Search for the cell housing the specified text and yield its [x, y] center coordinate. 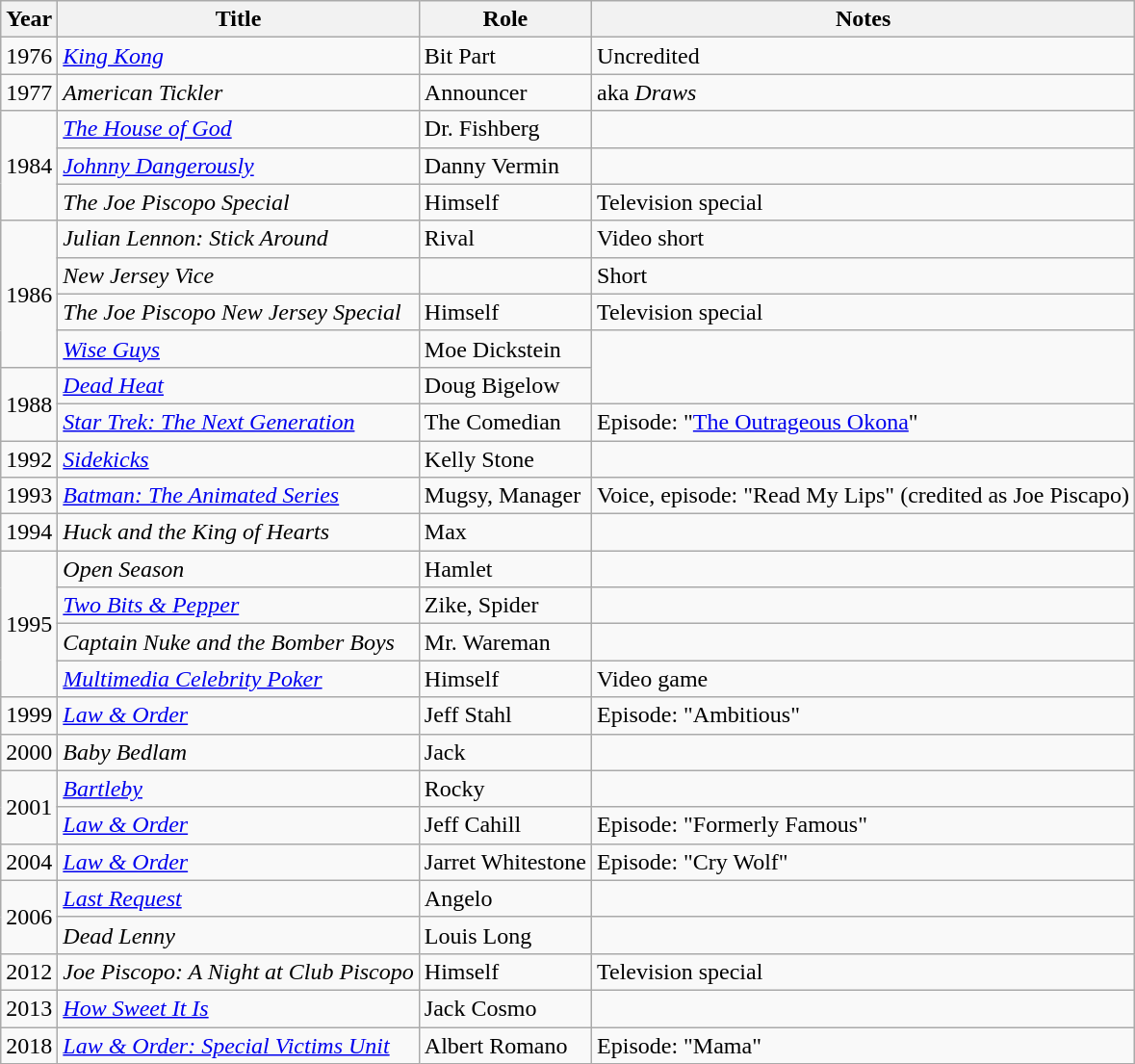
Jeff Cahill [504, 825]
The Joe Piscopo Special [239, 202]
Jack Cosmo [504, 1008]
1986 [29, 294]
Dead Heat [239, 385]
Doug Bigelow [504, 385]
Mr. Wareman [504, 642]
Louis Long [504, 935]
Episode: "The Outrageous Okona" [864, 422]
2012 [29, 972]
Rival [504, 239]
aka Draws [864, 92]
The House of God [239, 129]
1976 [29, 56]
Star Trek: The Next Generation [239, 422]
How Sweet It Is [239, 1008]
1994 [29, 532]
2018 [29, 1045]
Last Request [239, 898]
1988 [29, 403]
Two Bits & Pepper [239, 606]
Episode: "Mama" [864, 1045]
Jack [504, 752]
Rocky [504, 789]
Jeff Stahl [504, 715]
Short [864, 275]
Danny Vermin [504, 166]
Hamlet [504, 569]
Multimedia Celebrity Poker [239, 679]
2004 [29, 862]
Julian Lennon: Stick Around [239, 239]
New Jersey Vice [239, 275]
Batman: The Animated Series [239, 496]
1993 [29, 496]
2001 [29, 807]
1999 [29, 715]
Year [29, 19]
Episode: "Cry Wolf" [864, 862]
Mugsy, Manager [504, 496]
Bit Part [504, 56]
2000 [29, 752]
Wise Guys [239, 349]
Open Season [239, 569]
Dead Lenny [239, 935]
Jarret Whitestone [504, 862]
Announcer [504, 92]
1995 [29, 624]
Sidekicks [239, 459]
Uncredited [864, 56]
Angelo [504, 898]
King Kong [239, 56]
2006 [29, 917]
Albert Romano [504, 1045]
Episode: "Ambitious" [864, 715]
The Comedian [504, 422]
Title [239, 19]
Baby Bedlam [239, 752]
Role [504, 19]
Huck and the King of Hearts [239, 532]
American Tickler [239, 92]
2013 [29, 1008]
1977 [29, 92]
1992 [29, 459]
Voice, episode: "Read My Lips" (credited as Joe Piscapo) [864, 496]
Bartleby [239, 789]
Zike, Spider [504, 606]
Johnny Dangerously [239, 166]
Kelly Stone [504, 459]
Notes [864, 19]
Law & Order: Special Victims Unit [239, 1045]
Episode: "Formerly Famous" [864, 825]
Captain Nuke and the Bomber Boys [239, 642]
Dr. Fishberg [504, 129]
Moe Dickstein [504, 349]
Video game [864, 679]
Joe Piscopo: A Night at Club Piscopo [239, 972]
1984 [29, 166]
Video short [864, 239]
The Joe Piscopo New Jersey Special [239, 312]
Max [504, 532]
